Find where the given text appears and provide that cell's center as [X, Y] coordinate. 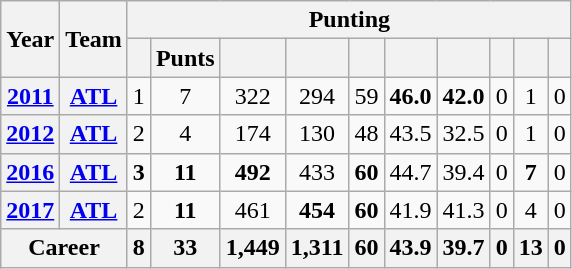
3 [138, 172]
Year [30, 39]
492 [252, 172]
461 [252, 210]
39.4 [464, 172]
48 [366, 134]
33 [185, 248]
2011 [30, 96]
13 [530, 248]
39.7 [464, 248]
Team [94, 39]
130 [317, 134]
174 [252, 134]
41.9 [410, 210]
8 [138, 248]
43.9 [410, 248]
46.0 [410, 96]
43.5 [410, 134]
32.5 [464, 134]
Punts [185, 58]
Punting [349, 20]
433 [317, 172]
59 [366, 96]
454 [317, 210]
1,449 [252, 248]
Career [64, 248]
44.7 [410, 172]
2012 [30, 134]
2016 [30, 172]
322 [252, 96]
42.0 [464, 96]
1,311 [317, 248]
294 [317, 96]
2017 [30, 210]
41.3 [464, 210]
